Search for the cell housing the specified text and yield its (X, Y) center coordinate. 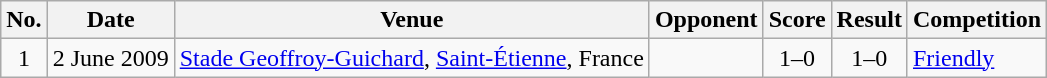
Score (797, 20)
Friendly (976, 58)
Stade Geoffroy-Guichard, Saint-Étienne, France (412, 58)
Date (110, 20)
Venue (412, 20)
No. (24, 20)
Competition (976, 20)
Result (869, 20)
2 June 2009 (110, 58)
Opponent (706, 20)
1 (24, 58)
